Detect which cell encompasses the target text, then output its (x, y) center coordinate. 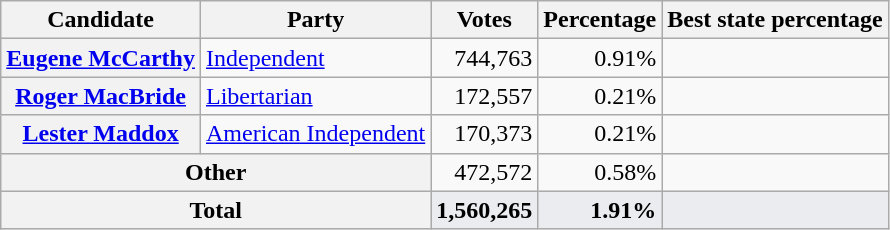
Roger MacBride (101, 96)
170,373 (484, 134)
Total (216, 210)
Other (216, 172)
Party (315, 20)
1,560,265 (484, 210)
0.58% (600, 172)
Percentage (600, 20)
Independent (315, 58)
Lester Maddox (101, 134)
472,572 (484, 172)
Eugene McCarthy (101, 58)
Libertarian (315, 96)
Votes (484, 20)
1.91% (600, 210)
172,557 (484, 96)
Best state percentage (776, 20)
0.91% (600, 58)
American Independent (315, 134)
744,763 (484, 58)
Candidate (101, 20)
